Provide the [x, y] coordinate of the cell's center where the given text is located.  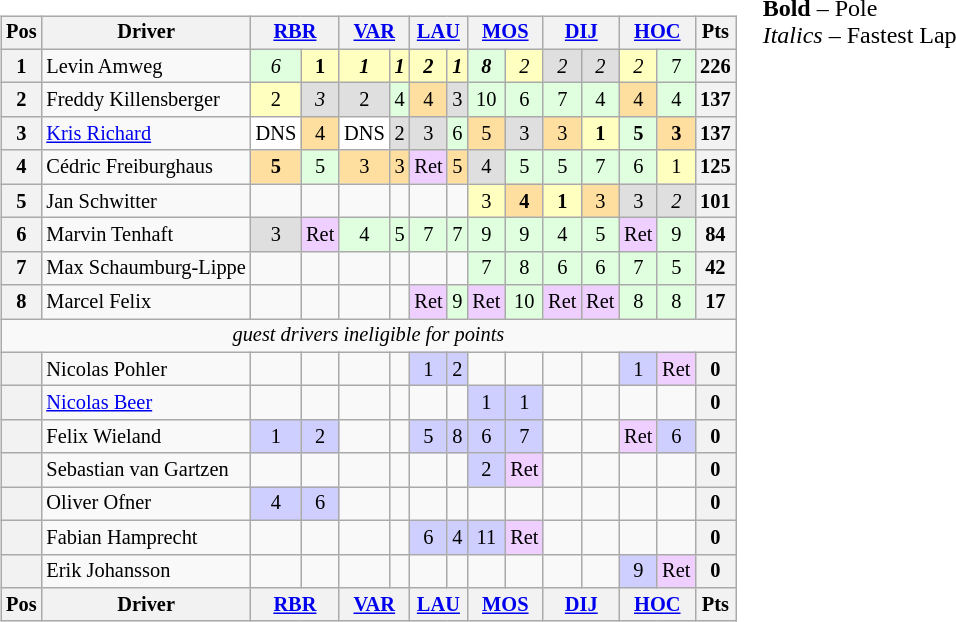
125 [715, 167]
Cédric Freiburghaus [146, 167]
17 [715, 302]
Levin Amweg [146, 66]
Kris Richard [146, 134]
Max Schaumburg-Lippe [146, 268]
Nicolas Pohler [146, 369]
Nicolas Beer [146, 403]
Freddy Killensberger [146, 100]
42 [715, 268]
84 [715, 235]
guest drivers ineligible for points [368, 336]
101 [715, 201]
Erik Johansson [146, 571]
Oliver Ofner [146, 504]
226 [715, 66]
Felix Wieland [146, 437]
Sebastian van Gartzen [146, 470]
Jan Schwitter [146, 201]
Fabian Hamprecht [146, 537]
Marcel Felix [146, 302]
11 [486, 537]
Marvin Tenhaft [146, 235]
